Output the [X, Y] coordinate of the center of the cell containing the given text.  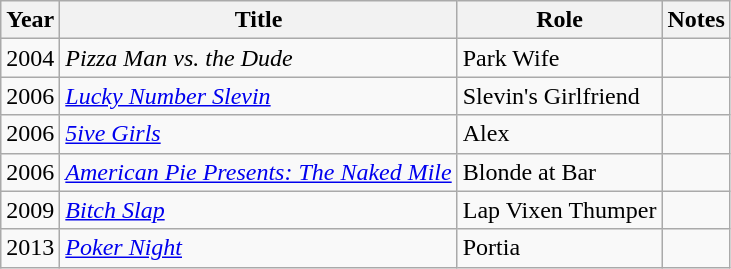
Poker Night [258, 248]
American Pie Presents: The Naked Mile [258, 172]
Pizza Man vs. the Dude [258, 58]
2004 [30, 58]
Blonde at Bar [560, 172]
Slevin's Girlfriend [560, 96]
Alex [560, 134]
Park Wife [560, 58]
2013 [30, 248]
5ive Girls [258, 134]
2009 [30, 210]
Notes [696, 20]
Bitch Slap [258, 210]
Lap Vixen Thumper [560, 210]
Lucky Number Slevin [258, 96]
Portia [560, 248]
Role [560, 20]
Year [30, 20]
Title [258, 20]
